Return (X, Y) of the center of cell containing provided text 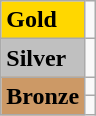
Gold (43, 20)
Bronze (43, 96)
Silver (43, 58)
